Locate the cell with the specified text and output its [x, y] center coordinate. 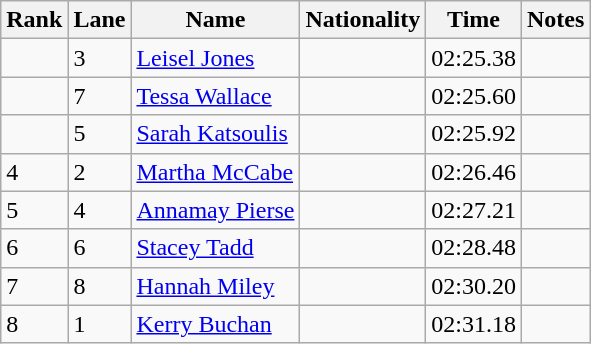
02:25.60 [474, 96]
Nationality [363, 20]
2 [100, 172]
Kerry Buchan [216, 324]
Rank [34, 20]
1 [100, 324]
Sarah Katsoulis [216, 134]
Time [474, 20]
3 [100, 58]
02:28.48 [474, 248]
Tessa Wallace [216, 96]
02:25.38 [474, 58]
Hannah Miley [216, 286]
02:27.21 [474, 210]
Leisel Jones [216, 58]
Name [216, 20]
02:30.20 [474, 286]
02:26.46 [474, 172]
Notes [555, 20]
02:31.18 [474, 324]
Lane [100, 20]
Annamay Pierse [216, 210]
Martha McCabe [216, 172]
02:25.92 [474, 134]
Stacey Tadd [216, 248]
